Search for the cell housing the specified text and yield its (X, Y) center coordinate. 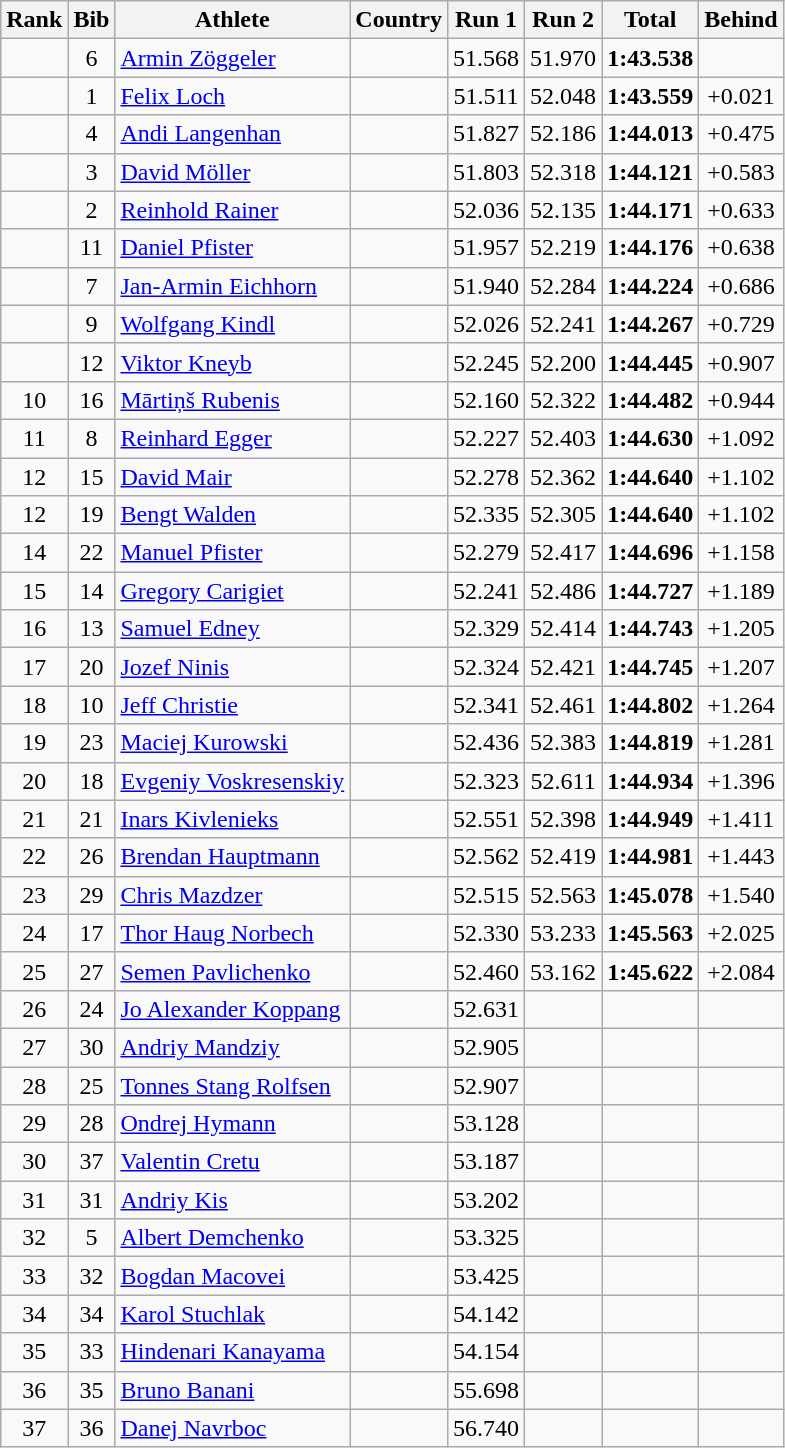
+2.084 (741, 971)
52.279 (486, 553)
56.740 (486, 1428)
51.511 (486, 96)
Albert Demchenko (232, 1238)
1:44.727 (650, 591)
Maciej Kurowski (232, 743)
+0.021 (741, 96)
Jeff Christie (232, 705)
Karol Stuchlak (232, 1314)
3 (92, 172)
1:44.696 (650, 553)
52.515 (486, 895)
51.970 (564, 58)
Country (399, 20)
52.341 (486, 705)
52.186 (564, 134)
52.562 (486, 857)
Manuel Pfister (232, 553)
Thor Haug Norbech (232, 933)
+1.264 (741, 705)
1:44.802 (650, 705)
7 (92, 286)
52.278 (486, 477)
Felix Loch (232, 96)
52.907 (486, 1085)
1:44.171 (650, 210)
52.323 (486, 781)
1:44.267 (650, 324)
52.245 (486, 362)
+1.396 (741, 781)
54.142 (486, 1314)
1:45.622 (650, 971)
52.551 (486, 819)
Reinhard Egger (232, 438)
52.284 (564, 286)
+2.025 (741, 933)
1:44.819 (650, 743)
+1.540 (741, 895)
Bogdan Macovei (232, 1276)
Athlete (232, 20)
1:44.224 (650, 286)
+1.281 (741, 743)
52.135 (564, 210)
1:44.949 (650, 819)
David Mair (232, 477)
51.803 (486, 172)
+0.729 (741, 324)
Run 2 (564, 20)
+0.633 (741, 210)
Danej Navrboc (232, 1428)
Daniel Pfister (232, 248)
Tonnes Stang Rolfsen (232, 1085)
Andi Langenhan (232, 134)
52.227 (486, 438)
52.200 (564, 362)
1:44.013 (650, 134)
52.905 (486, 1047)
Behind (741, 20)
52.563 (564, 895)
+1.411 (741, 819)
+1.092 (741, 438)
Bruno Banani (232, 1390)
1:44.482 (650, 400)
Valentin Cretu (232, 1162)
53.187 (486, 1162)
6 (92, 58)
Mārtiņš Rubenis (232, 400)
Chris Mazdzer (232, 895)
Viktor Kneyb (232, 362)
+0.907 (741, 362)
Wolfgang Kindl (232, 324)
52.048 (564, 96)
Jan-Armin Eichhorn (232, 286)
53.425 (486, 1276)
2 (92, 210)
1:44.981 (650, 857)
51.957 (486, 248)
4 (92, 134)
+1.205 (741, 629)
51.568 (486, 58)
53.128 (486, 1124)
Samuel Edney (232, 629)
54.154 (486, 1352)
Rank (34, 20)
9 (92, 324)
52.160 (486, 400)
+1.443 (741, 857)
1:44.121 (650, 172)
52.219 (564, 248)
13 (92, 629)
52.318 (564, 172)
52.419 (564, 857)
Ondrej Hymann (232, 1124)
+0.583 (741, 172)
52.414 (564, 629)
Evgeniy Voskresenskiy (232, 781)
+1.189 (741, 591)
Andriy Mandziy (232, 1047)
53.325 (486, 1238)
53.202 (486, 1200)
52.362 (564, 477)
Armin Zöggeler (232, 58)
8 (92, 438)
+0.686 (741, 286)
Bengt Walden (232, 515)
52.417 (564, 553)
52.324 (486, 667)
1:44.630 (650, 438)
+1.158 (741, 553)
Jo Alexander Koppang (232, 1009)
52.305 (564, 515)
52.486 (564, 591)
52.421 (564, 667)
1:44.745 (650, 667)
1:43.538 (650, 58)
52.611 (564, 781)
52.330 (486, 933)
1 (92, 96)
51.827 (486, 134)
Andriy Kis (232, 1200)
+0.944 (741, 400)
52.631 (486, 1009)
David Möller (232, 172)
1:45.078 (650, 895)
52.383 (564, 743)
52.436 (486, 743)
53.233 (564, 933)
52.329 (486, 629)
+0.638 (741, 248)
Inars Kivlenieks (232, 819)
52.460 (486, 971)
52.461 (564, 705)
+1.207 (741, 667)
Reinhold Rainer (232, 210)
52.335 (486, 515)
53.162 (564, 971)
52.036 (486, 210)
Semen Pavlichenko (232, 971)
Run 1 (486, 20)
Total (650, 20)
Jozef Ninis (232, 667)
Brendan Hauptmann (232, 857)
+0.475 (741, 134)
52.398 (564, 819)
1:44.934 (650, 781)
Gregory Carigiet (232, 591)
1:43.559 (650, 96)
52.403 (564, 438)
52.322 (564, 400)
1:45.563 (650, 933)
1:44.176 (650, 248)
52.026 (486, 324)
5 (92, 1238)
Bib (92, 20)
1:44.743 (650, 629)
Hindenari Kanayama (232, 1352)
55.698 (486, 1390)
1:44.445 (650, 362)
51.940 (486, 286)
